Locate the cell with the specified text and output its (x, y) center coordinate. 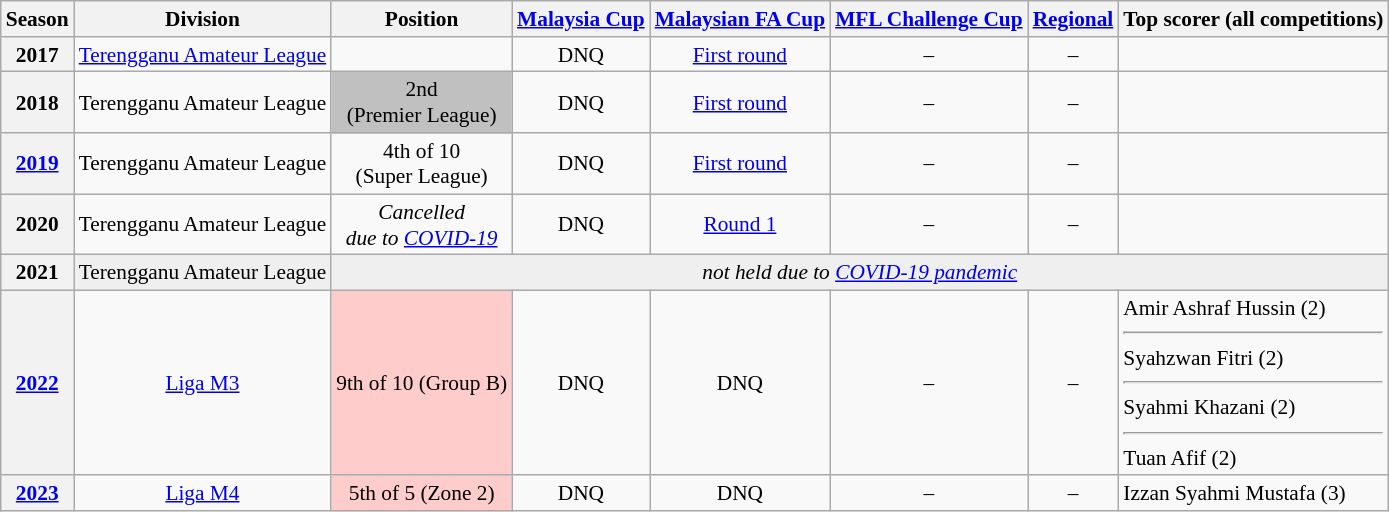
not held due to COVID-19 pandemic (860, 273)
2nd (Premier League) (422, 102)
Izzan Syahmi Mustafa (3) (1253, 494)
Malaysian FA Cup (740, 19)
Top scorer (all competitions) (1253, 19)
2017 (38, 55)
2018 (38, 102)
9th of 10 (Group B) (422, 384)
Regional (1074, 19)
Liga M4 (203, 494)
2019 (38, 164)
Division (203, 19)
2021 (38, 273)
Position (422, 19)
Cancelled due to COVID-19 (422, 224)
2023 (38, 494)
Amir Ashraf Hussin (2) Syahzwan Fitri (2) Syahmi Khazani (2) Tuan Afif (2) (1253, 384)
MFL Challenge Cup (928, 19)
5th of 5 (Zone 2) (422, 494)
Season (38, 19)
2020 (38, 224)
Malaysia Cup (581, 19)
4th of 10 (Super League) (422, 164)
Liga M3 (203, 384)
2022 (38, 384)
Round 1 (740, 224)
